Provide the [X, Y] coordinate of the cell's center where the given text is located.  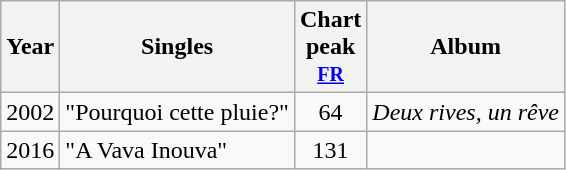
"Pourquoi cette pluie?" [178, 112]
Year [30, 47]
Singles [178, 47]
131 [330, 150]
2002 [30, 112]
Deux rives, un rêve [466, 112]
64 [330, 112]
2016 [30, 150]
Chart peakFR [330, 47]
Album [466, 47]
"A Vava Inouva" [178, 150]
